Return (X, Y) of the center of cell containing provided text 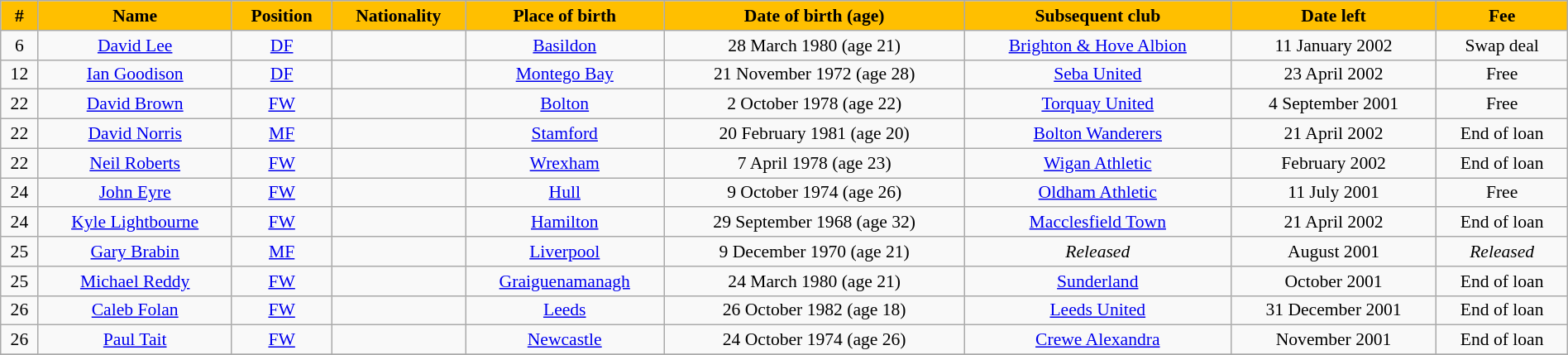
Seba United (1097, 74)
David Brown (135, 104)
Ian Goodison (135, 74)
11 January 2002 (1333, 46)
Subsequent club (1097, 16)
Name (135, 16)
9 December 1970 (age 21) (815, 252)
9 October 1974 (age 26) (815, 193)
6 (20, 46)
David Lee (135, 46)
Caleb Folan (135, 310)
Liverpool (565, 252)
Leeds United (1097, 310)
February 2002 (1333, 163)
23 April 2002 (1333, 74)
Nationality (399, 16)
Macclesfield Town (1097, 223)
29 September 1968 (age 32) (815, 223)
Graiguenamanagh (565, 281)
Wigan Athletic (1097, 163)
24 March 1980 (age 21) (815, 281)
Crewe Alexandra (1097, 340)
Neil Roberts (135, 163)
# (20, 16)
November 2001 (1333, 340)
Date of birth (age) (815, 16)
Hull (565, 193)
4 September 2001 (1333, 104)
Leeds (565, 310)
David Norris (135, 134)
7 April 1978 (age 23) (815, 163)
Hamilton (565, 223)
Date left (1333, 16)
Gary Brabin (135, 252)
Brighton & Hove Albion (1097, 46)
Kyle Lightbourne (135, 223)
28 March 1980 (age 21) (815, 46)
Basildon (565, 46)
2 October 1978 (age 22) (815, 104)
Torquay United (1097, 104)
26 October 1982 (age 18) (815, 310)
Sunderland (1097, 281)
Fee (1502, 16)
12 (20, 74)
21 November 1972 (age 28) (815, 74)
24 October 1974 (age 26) (815, 340)
Swap deal (1502, 46)
31 December 2001 (1333, 310)
Montego Bay (565, 74)
Paul Tait (135, 340)
11 July 2001 (1333, 193)
October 2001 (1333, 281)
Bolton (565, 104)
John Eyre (135, 193)
Place of birth (565, 16)
20 February 1981 (age 20) (815, 134)
Oldham Athletic (1097, 193)
Newcastle (565, 340)
Position (281, 16)
August 2001 (1333, 252)
Wrexham (565, 163)
Michael Reddy (135, 281)
Stamford (565, 134)
Bolton Wanderers (1097, 134)
